Determine the (X, Y) coordinate at the center of the cell enclosing the given text.  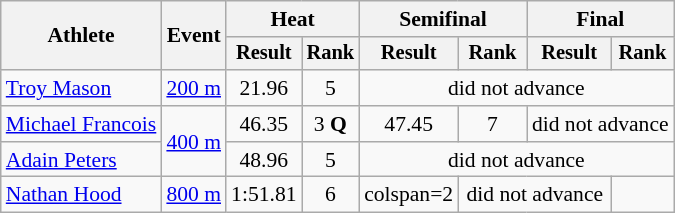
Athlete (82, 36)
1:51.81 (264, 195)
21.96 (264, 88)
Event (194, 36)
Final (600, 19)
7 (492, 124)
Adain Peters (82, 160)
400 m (194, 142)
6 (331, 195)
Troy Mason (82, 88)
Michael Francois (82, 124)
3 Q (331, 124)
200 m (194, 88)
800 m (194, 195)
Nathan Hood (82, 195)
47.45 (408, 124)
Heat (292, 19)
colspan=2 (408, 195)
48.96 (264, 160)
46.35 (264, 124)
Semifinal (443, 19)
